Scan for the cell matching the given text and deliver its [X, Y] coordinate at center. 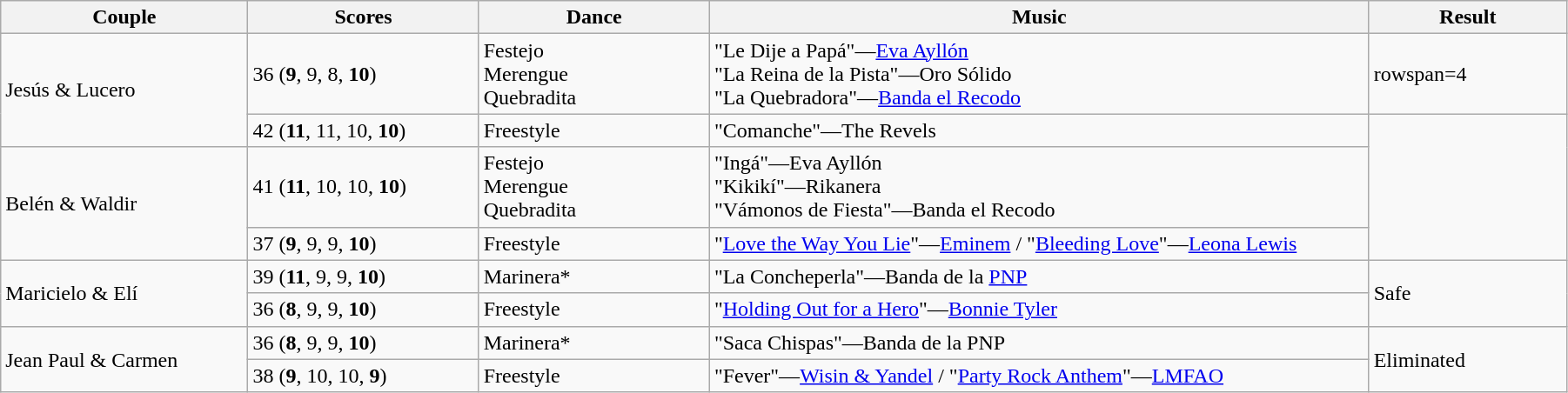
Couple [124, 17]
"Ingá"—Eva Ayllón "Kikikí"—Rikanera "Vámonos de Fiesta"—Banda el Recodo [1039, 187]
"Saca Chispas"—Banda de la PNP [1039, 343]
38 (9, 10, 10, 9) [364, 376]
"Love the Way You Lie"—Eminem / "Bleeding Love"—Leona Lewis [1039, 243]
Belén & Waldir [124, 203]
Eliminated [1467, 359]
Maricielo & Elí [124, 293]
"La Concheperla"—Banda de la PNP [1039, 276]
"Holding Out for a Hero"—Bonnie Tyler [1039, 310]
Jesús & Lucero [124, 90]
Jean Paul & Carmen [124, 359]
36 (9, 9, 8, 10) [364, 74]
Result [1467, 17]
Music [1039, 17]
Safe [1467, 293]
rowspan=4 [1467, 74]
Dance [593, 17]
"Comanche"—The Revels [1039, 130]
Scores [364, 17]
41 (11, 10, 10, 10) [364, 187]
"Le Dije a Papá"—Eva Ayllón "La Reina de la Pista"—Oro Sólido "La Quebradora"—Banda el Recodo [1039, 74]
42 (11, 11, 10, 10) [364, 130]
"Fever"—Wisin & Yandel / "Party Rock Anthem"—LMFAO [1039, 376]
39 (11, 9, 9, 10) [364, 276]
37 (9, 9, 9, 10) [364, 243]
